For the text-containing cell, return its midpoint in [X, Y] coordinate format. 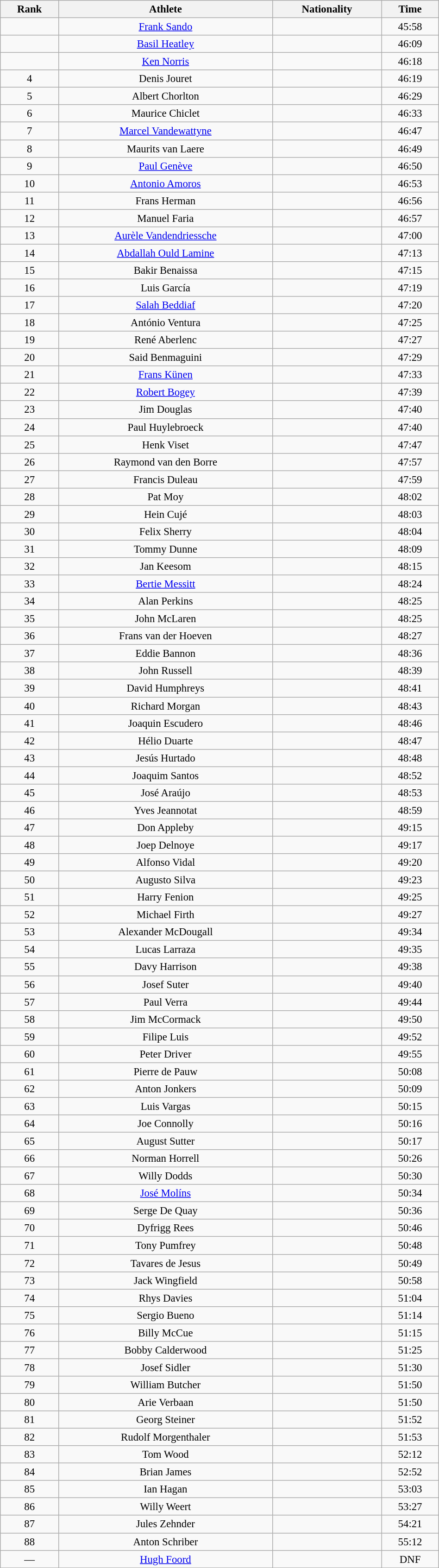
Hein Cujé [166, 514]
46:50 [410, 166]
Alexander McDougall [166, 932]
16 [30, 288]
49:44 [410, 1002]
50:08 [410, 1071]
Davy Harrison [166, 967]
William Butcher [166, 1385]
Manuel Faria [166, 218]
Rank [30, 9]
46:33 [410, 113]
Luis García [166, 288]
Serge De Quay [166, 1211]
41 [30, 723]
47:47 [410, 445]
Dyfrigg Rees [166, 1228]
51:30 [410, 1367]
48:46 [410, 723]
Joe Connolly [166, 1124]
Denis Jouret [166, 79]
78 [30, 1367]
48:24 [410, 584]
— [30, 1559]
52:12 [410, 1455]
46:56 [410, 201]
19 [30, 340]
46:47 [410, 131]
48:36 [410, 654]
26 [30, 462]
51:14 [410, 1315]
51:04 [410, 1298]
50:46 [410, 1228]
Anton Jonkers [166, 1089]
Hélio Duarte [166, 741]
Jim Douglas [166, 410]
Norman Horrell [166, 1159]
48:48 [410, 758]
Aurèle Vandendriessche [166, 236]
33 [30, 584]
Yves Jeannotat [166, 810]
Felix Sherry [166, 532]
Hugh Foord [166, 1559]
48:15 [410, 567]
49:27 [410, 915]
46:09 [410, 44]
Paul Genève [166, 166]
9 [30, 166]
John McLaren [166, 619]
59 [30, 1037]
80 [30, 1402]
47:20 [410, 305]
8 [30, 149]
Arie Verbaan [166, 1402]
71 [30, 1246]
29 [30, 514]
50:36 [410, 1211]
24 [30, 427]
62 [30, 1089]
50 [30, 880]
Basil Heatley [166, 44]
Alan Perkins [166, 601]
45 [30, 793]
Rhys Davies [166, 1298]
32 [30, 567]
Maurits van Laere [166, 149]
50:34 [410, 1193]
43 [30, 758]
Paul Huylebroeck [166, 427]
Paul Verra [166, 1002]
50:49 [410, 1263]
Josef Sidler [166, 1367]
Antonio Amoros [166, 183]
10 [30, 183]
Frans van der Hoeven [166, 636]
64 [30, 1124]
27 [30, 479]
Bakir Benaissa [166, 271]
Athlete [166, 9]
Billy McCue [166, 1333]
49:23 [410, 880]
83 [30, 1455]
Bobby Calderwood [166, 1350]
46:18 [410, 62]
46:19 [410, 79]
Maurice Chiclet [166, 113]
Pat Moy [166, 497]
66 [30, 1159]
49:15 [410, 828]
Henk Viset [166, 445]
Eddie Bannon [166, 654]
Jan Keesom [166, 567]
Time [410, 9]
70 [30, 1228]
76 [30, 1333]
Georg Steiner [166, 1420]
Rudolf Morgenthaler [166, 1437]
Frans Herman [166, 201]
47:00 [410, 236]
David Humphreys [166, 688]
Harry Fenion [166, 897]
Willy Weert [166, 1507]
57 [30, 1002]
35 [30, 619]
50:15 [410, 1106]
José Molíns [166, 1193]
15 [30, 271]
46:29 [410, 96]
DNF [410, 1559]
Filipe Luis [166, 1037]
69 [30, 1211]
82 [30, 1437]
48:03 [410, 514]
Tony Pumfrey [166, 1246]
50:16 [410, 1124]
30 [30, 532]
Ken Norris [166, 62]
47:59 [410, 479]
53:03 [410, 1489]
60 [30, 1054]
42 [30, 741]
47:19 [410, 288]
47:57 [410, 462]
48:43 [410, 706]
18 [30, 323]
6 [30, 113]
47:39 [410, 392]
47:29 [410, 358]
Joaquin Escudero [166, 723]
Abdallah Ould Lamine [166, 253]
Nationality [327, 9]
47 [30, 828]
Albert Chorlton [166, 96]
48:53 [410, 793]
49:20 [410, 863]
87 [30, 1524]
Jack Wingfield [166, 1280]
Luis Vargas [166, 1106]
55 [30, 967]
61 [30, 1071]
Raymond van den Borre [166, 462]
48:02 [410, 497]
52:52 [410, 1472]
Robert Bogey [166, 392]
John Russell [166, 671]
31 [30, 549]
49:40 [410, 984]
58 [30, 1019]
73 [30, 1280]
46:57 [410, 218]
48:41 [410, 688]
54:21 [410, 1524]
54 [30, 950]
49:17 [410, 845]
Frans Künen [166, 375]
47:15 [410, 271]
85 [30, 1489]
50:58 [410, 1280]
48:09 [410, 549]
88 [30, 1542]
56 [30, 984]
48:04 [410, 532]
22 [30, 392]
Brian James [166, 1472]
Sergio Bueno [166, 1315]
20 [30, 358]
53 [30, 932]
Michael Firth [166, 915]
81 [30, 1420]
68 [30, 1193]
39 [30, 688]
72 [30, 1263]
55:12 [410, 1542]
25 [30, 445]
48:59 [410, 810]
Don Appleby [166, 828]
77 [30, 1350]
Joep Delnoye [166, 845]
65 [30, 1141]
Said Benmaguini [166, 358]
48:27 [410, 636]
17 [30, 305]
49:25 [410, 897]
37 [30, 654]
50:48 [410, 1246]
13 [30, 236]
48 [30, 845]
48:52 [410, 775]
Francis Duleau [166, 479]
49:52 [410, 1037]
50:26 [410, 1159]
51:15 [410, 1333]
August Sutter [166, 1141]
Jules Zehnder [166, 1524]
Joaquim Santos [166, 775]
Willy Dodds [166, 1176]
53:27 [410, 1507]
Peter Driver [166, 1054]
Bertie Messitt [166, 584]
50:17 [410, 1141]
Lucas Larraza [166, 950]
51:53 [410, 1437]
René Aberlenc [166, 340]
48:47 [410, 741]
34 [30, 601]
Josef Suter [166, 984]
49:38 [410, 967]
46:53 [410, 183]
Jesús Hurtado [166, 758]
Richard Morgan [166, 706]
48:39 [410, 671]
Frank Sando [166, 27]
José Araújo [166, 793]
44 [30, 775]
67 [30, 1176]
46:49 [410, 149]
51:25 [410, 1350]
36 [30, 636]
14 [30, 253]
Augusto Silva [166, 880]
Ian Hagan [166, 1489]
Pierre de Pauw [166, 1071]
11 [30, 201]
Tavares de Jesus [166, 1263]
49 [30, 863]
49:35 [410, 950]
4 [30, 79]
Salah Beddiaf [166, 305]
63 [30, 1106]
79 [30, 1385]
7 [30, 131]
49:34 [410, 932]
Marcel Vandewattyne [166, 131]
52 [30, 915]
40 [30, 706]
Anton Schriber [166, 1542]
86 [30, 1507]
49:50 [410, 1019]
12 [30, 218]
46 [30, 810]
47:33 [410, 375]
António Ventura [166, 323]
Tommy Dunne [166, 549]
47:25 [410, 323]
47:13 [410, 253]
74 [30, 1298]
5 [30, 96]
38 [30, 671]
23 [30, 410]
28 [30, 497]
75 [30, 1315]
49:55 [410, 1054]
51:52 [410, 1420]
51 [30, 897]
Jim McCormack [166, 1019]
21 [30, 375]
Tom Wood [166, 1455]
47:27 [410, 340]
Alfonso Vidal [166, 863]
84 [30, 1472]
50:30 [410, 1176]
50:09 [410, 1089]
45:58 [410, 27]
